Scan for the cell matching the given text and deliver its (x, y) coordinate at center. 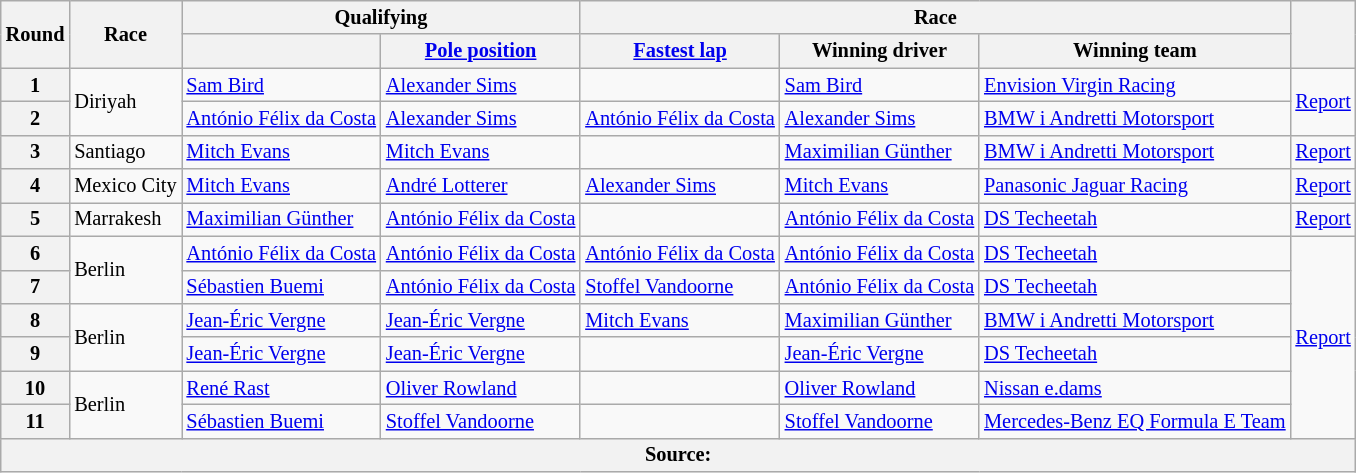
6 (36, 253)
3 (36, 152)
Qualifying (382, 17)
Mercedes-Benz EQ Formula E Team (1134, 421)
Source: (678, 455)
7 (36, 287)
5 (36, 219)
Winning driver (880, 51)
8 (36, 320)
René Rast (282, 388)
Envision Virgin Racing (1134, 85)
Round (36, 34)
Winning team (1134, 51)
Fastest lap (680, 51)
Mexico City (125, 186)
1 (36, 85)
André Lotterer (480, 186)
11 (36, 421)
Diriyah (125, 102)
Santiago (125, 152)
Panasonic Jaguar Racing (1134, 186)
10 (36, 388)
Pole position (480, 51)
2 (36, 118)
4 (36, 186)
Nissan e.dams (1134, 388)
9 (36, 354)
Marrakesh (125, 219)
